Extract the [x, y] coordinate from the center of the cell holding the provided text.  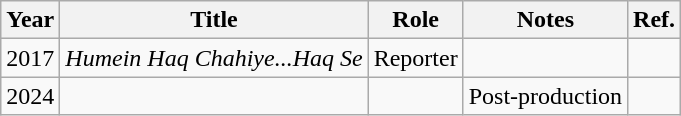
Role [416, 20]
Title [214, 20]
2017 [30, 58]
Notes [545, 20]
Post-production [545, 96]
Humein Haq Chahiye...Haq Se [214, 58]
Reporter [416, 58]
Ref. [654, 20]
Year [30, 20]
2024 [30, 96]
